Return the [X, Y] coordinate for the center point of the cell that contains the specified text.  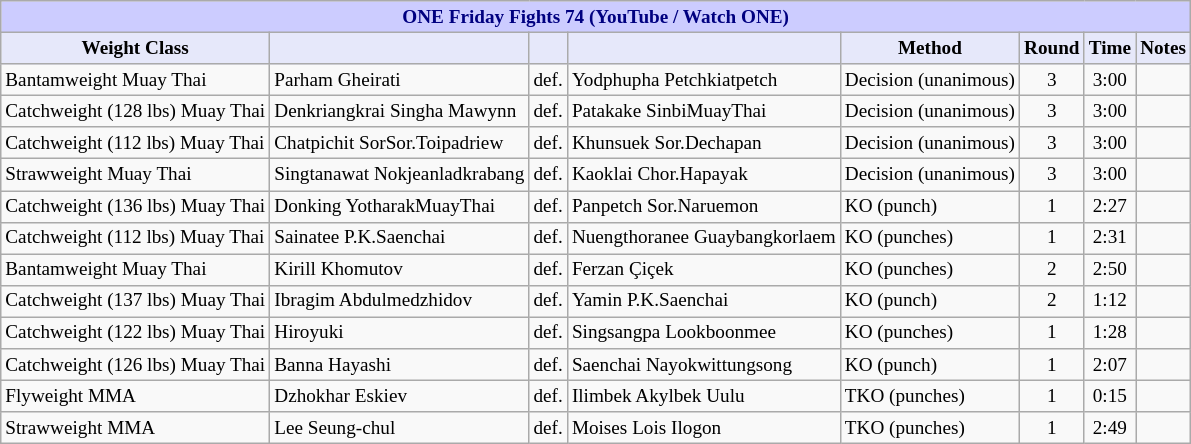
Kaoklai Chor.Hapayak [704, 175]
Catchweight (126 lbs) Muay Thai [136, 365]
Ibragim Abdulmedzhidov [400, 301]
Yodphupha Petchkiatpetch [704, 80]
Method [930, 48]
Panpetch Sor.Naruemon [704, 206]
Round [1052, 48]
Strawweight Muay Thai [136, 175]
Chatpichit SorSor.Toipadriew [400, 143]
Denkriangkrai Singha Mawynn [400, 111]
Notes [1164, 48]
Hiroyuki [400, 333]
Sainatee P.K.Saenchai [400, 238]
Strawweight MMA [136, 428]
Time [1110, 48]
Catchweight (122 lbs) Muay Thai [136, 333]
2:07 [1110, 365]
Parham Gheirati [400, 80]
Singtanawat Nokjeanladkrabang [400, 175]
2:50 [1110, 270]
Lee Seung-chul [400, 428]
Singsangpa Lookboonmee [704, 333]
1:12 [1110, 301]
Saenchai Nayokwittungsong [704, 365]
1:28 [1110, 333]
Catchweight (128 lbs) Muay Thai [136, 111]
ONE Friday Fights 74 (YouTube / Watch ONE) [596, 17]
2:49 [1110, 428]
Weight Class [136, 48]
Moises Lois Ilogon [704, 428]
2:31 [1110, 238]
Patakake SinbiMuayThai [704, 111]
0:15 [1110, 396]
Flyweight MMA [136, 396]
Ferzan Çiçek [704, 270]
Khunsuek Sor.Dechapan [704, 143]
2:27 [1110, 206]
Kirill Khomutov [400, 270]
Ilimbek Akylbek Uulu [704, 396]
Catchweight (137 lbs) Muay Thai [136, 301]
Banna Hayashi [400, 365]
Catchweight (136 lbs) Muay Thai [136, 206]
Donking YotharakMuayThai [400, 206]
Nuengthoranee Guaybangkorlaem [704, 238]
Dzhokhar Eskiev [400, 396]
Yamin P.K.Saenchai [704, 301]
